Return (x, y) of the center of cell containing provided text 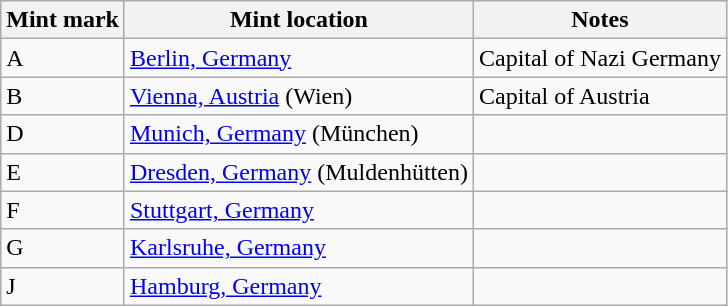
Mint mark (63, 20)
Stuttgart, Germany (298, 210)
Notes (600, 20)
Dresden, Germany (Muldenhütten) (298, 172)
J (63, 286)
D (63, 134)
F (63, 210)
Capital of Austria (600, 96)
G (63, 248)
Vienna, Austria (Wien) (298, 96)
Hamburg, Germany (298, 286)
Karlsruhe, Germany (298, 248)
B (63, 96)
E (63, 172)
Mint location (298, 20)
Capital of Nazi Germany (600, 58)
Berlin, Germany (298, 58)
A (63, 58)
Munich, Germany (München) (298, 134)
